Return the [X, Y] coordinate for the center point of the cell that contains the specified text.  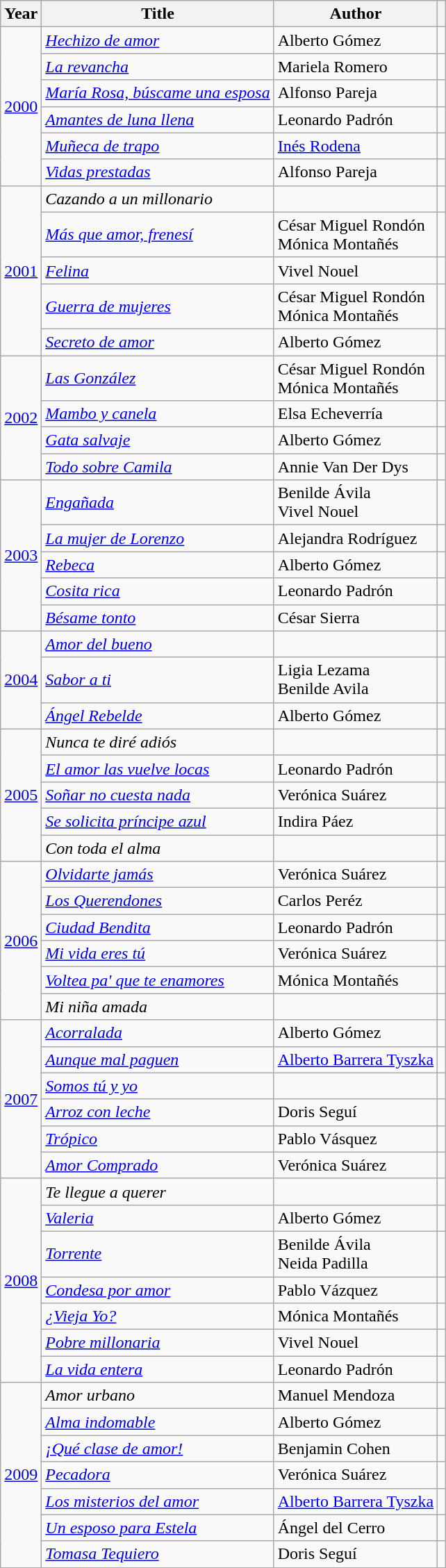
Los Querendones [158, 901]
Annie Van Der Dys [356, 467]
Vidas prestadas [158, 172]
María Rosa, búscame una esposa [158, 93]
Más que amor, frenesí [158, 235]
Pecadora [158, 1475]
Amantes de luna llena [158, 119]
Pablo Vásquez [356, 1139]
Valeria [158, 1218]
Torrente [158, 1253]
Te llegue a querer [158, 1191]
Manuel Mendoza [356, 1396]
Nunca te diré adiós [158, 742]
Soñar no cuesta nada [158, 795]
Acorralada [158, 1033]
Benjamin Cohen [356, 1449]
El amor las vuelve locas [158, 768]
Mariela Romero [356, 67]
Amor urbano [158, 1396]
Alejandra Rodríguez [356, 538]
Voltea pa' que te enamores [158, 980]
Los misterios del amor [158, 1501]
Mi vida eres tú [158, 954]
Ángel del Cerro [356, 1528]
Secreto de amor [158, 342]
Sabor a ti [158, 679]
Olvidarte jamás [158, 875]
2007 [21, 1099]
Con toda el alma [158, 848]
Guerra de mujeres [158, 306]
2004 [21, 679]
Un esposo para Estela [158, 1528]
Aunque mal paguen [158, 1059]
Amor Comprado [158, 1165]
Cosita rica [158, 591]
Arroz con leche [158, 1112]
Bésame tonto [158, 618]
Pobre millonaria [158, 1343]
La mujer de Lorenzo [158, 538]
Indira Páez [356, 821]
2009 [21, 1475]
Rebeca [158, 565]
Elsa Echeverría [356, 414]
Engañada [158, 503]
Se solicita príncipe azul [158, 821]
Author [356, 14]
Condesa por amor [158, 1290]
¡Qué clase de amor! [158, 1449]
2000 [21, 106]
Cazando a un millonario [158, 199]
Year [21, 14]
La vida entera [158, 1369]
Tomasa Tequiero [158, 1554]
Muñeca de trapo [158, 146]
Mambo y canela [158, 414]
Benilde ÁvilaNeida Padilla [356, 1253]
2002 [21, 418]
Pablo Vázquez [356, 1290]
Gata salvaje [158, 440]
¿Vieja Yo? [158, 1317]
Ligia LezamaBenilde Avila [356, 679]
Mi niña amada [158, 1007]
2005 [21, 795]
2006 [21, 941]
Todo sobre Camila [158, 467]
Alma indomable [158, 1422]
Las González [158, 378]
Ángel Rebelde [158, 716]
Benilde ÁvilaVivel Nouel [356, 503]
Title [158, 14]
Hechizo de amor [158, 40]
Somos tú y yo [158, 1086]
Felina [158, 270]
2003 [21, 556]
2008 [21, 1280]
César Sierra [356, 618]
Inés Rodena [356, 146]
La revancha [158, 67]
2001 [21, 270]
Amor del bueno [158, 644]
Ciudad Bendita [158, 927]
Carlos Peréz [356, 901]
Trópico [158, 1139]
